Return the (X, Y) coordinate for the center point of the cell that contains the specified text.  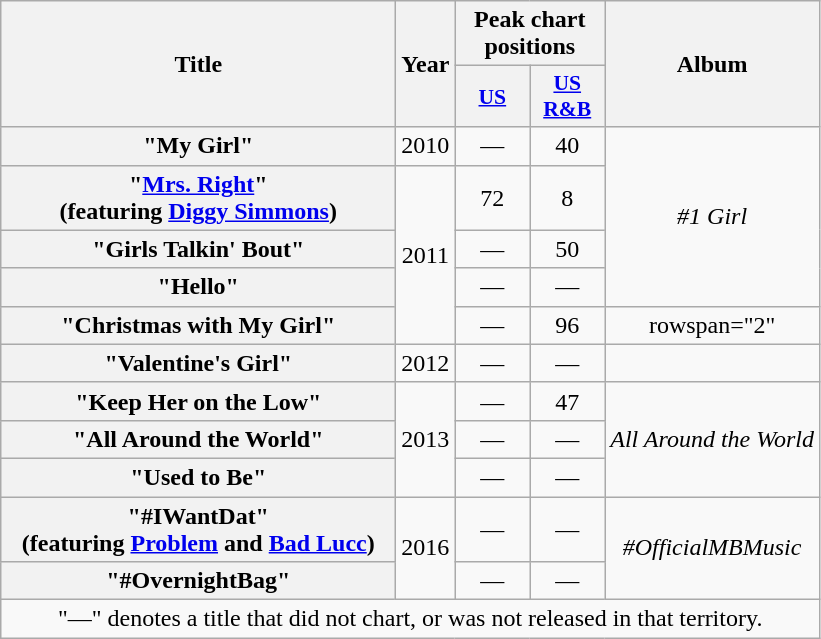
"Hello" (198, 287)
Title (198, 64)
US (492, 96)
Peak chart positions (530, 34)
96 (568, 325)
47 (568, 401)
rowspan="2" (712, 325)
"Girls Talkin' Bout" (198, 249)
2013 (426, 439)
72 (492, 198)
2016 (426, 548)
#1 Girl (712, 216)
"Christmas with My Girl" (198, 325)
"#OvernightBag" (198, 581)
Year (426, 64)
2010 (426, 146)
"—" denotes a title that did not chart, or was not released in that territory. (410, 619)
"All Around the World" (198, 439)
"Used to Be" (198, 477)
"Mrs. Right" (featuring Diggy Simmons) (198, 198)
"Keep Her on the Low" (198, 401)
50 (568, 249)
All Around the World (712, 439)
"My Girl" (198, 146)
8 (568, 198)
"Valentine's Girl" (198, 363)
2012 (426, 363)
US R&B (568, 96)
#OfficialMBMusic (712, 548)
40 (568, 146)
"#IWantDat"(featuring Problem and Bad Lucc) (198, 528)
Album (712, 64)
2011 (426, 254)
